Locate the cell with the specified text and output its [x, y] center coordinate. 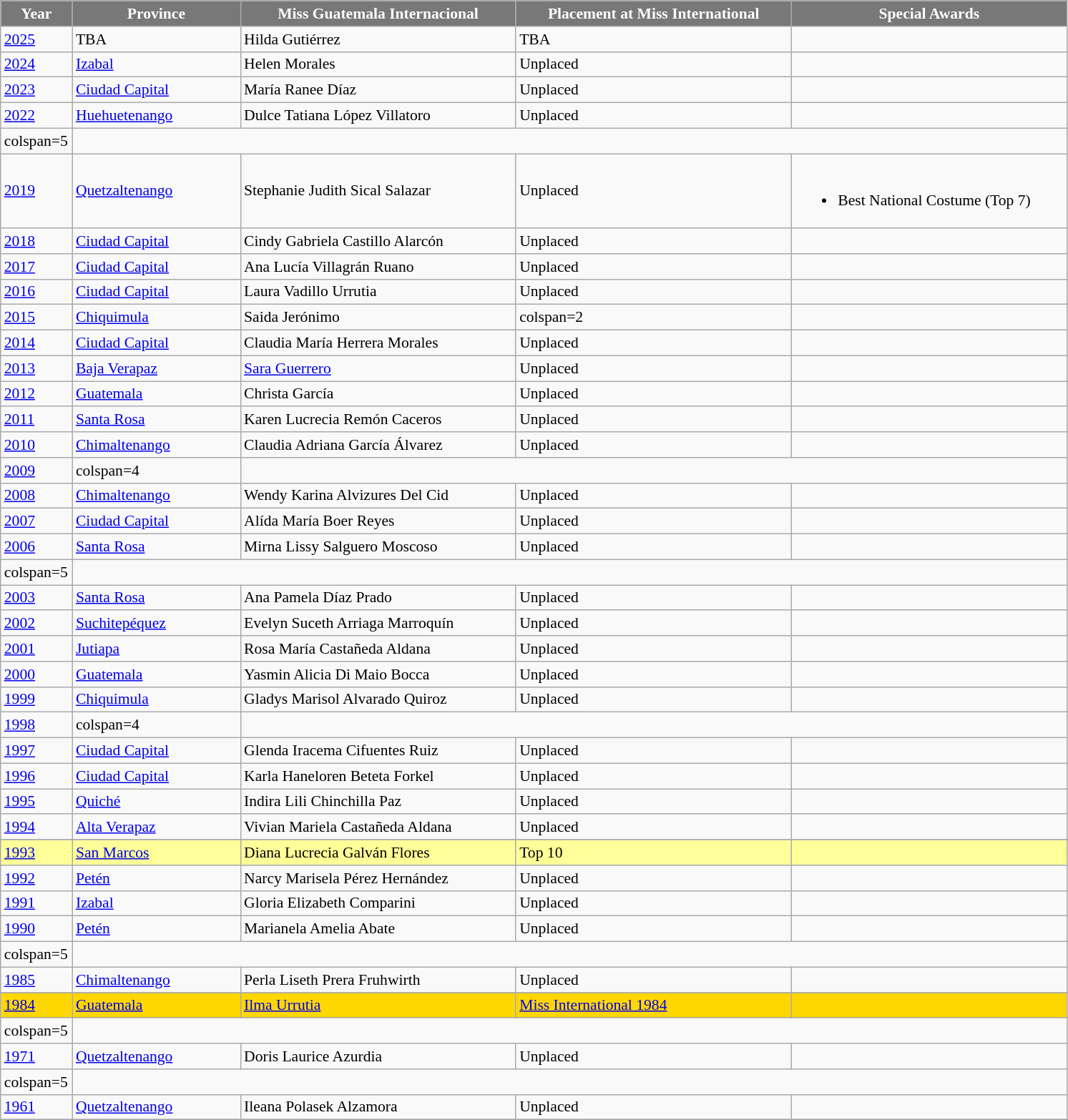
Mirna Lissy Salguero Moscoso [378, 547]
2011 [36, 420]
2025 [36, 39]
Karen Lucrecia Remón Caceros [378, 420]
Wendy Karina Alvizures Del Cid [378, 496]
2012 [36, 394]
Special Awards [929, 14]
2016 [36, 292]
1999 [36, 699]
2022 [36, 116]
Gloria Elizabeth Comparini [378, 903]
1961 [36, 1107]
Cindy Gabriela Castillo Alarcón [378, 241]
1971 [36, 1056]
Stephanie Judith Sical Salazar [378, 191]
1995 [36, 802]
1994 [36, 827]
Laura Vadillo Urrutia [378, 292]
2009 [36, 471]
Helen Morales [378, 64]
2019 [36, 191]
2003 [36, 598]
Jutiapa [156, 649]
Claudia Adriana García Álvarez [378, 445]
Dulce Tatiana López Villatoro [378, 116]
2008 [36, 496]
1984 [36, 1006]
1997 [36, 751]
2015 [36, 318]
1998 [36, 725]
María Ranee Díaz [378, 90]
1996 [36, 776]
2010 [36, 445]
2017 [36, 267]
2006 [36, 547]
Ana Lucía Villagrán Ruano [378, 267]
Doris Laurice Azurdia [378, 1056]
Alída María Boer Reyes [378, 521]
Best National Costume (Top 7) [929, 191]
1985 [36, 980]
Claudia María Herrera Morales [378, 343]
Hilda Gutiérrez [378, 39]
Evelyn Suceth Arriaga Marroquín [378, 624]
Baja Verapaz [156, 368]
Vivian Mariela Castañeda Aldana [378, 827]
colspan=2 [654, 318]
Suchitepéquez [156, 624]
2023 [36, 90]
Narcy Marisela Pérez Hernández [378, 878]
2018 [36, 241]
2024 [36, 64]
Rosa María Castañeda Aldana [378, 649]
Miss International 1984 [654, 1006]
Indira Lili Chinchilla Paz [378, 802]
Quiché [156, 802]
San Marcos [156, 853]
Miss Guatemala Internacional [378, 14]
1992 [36, 878]
2001 [36, 649]
Christa García [378, 394]
Gladys Marisol Alvarado Quiroz [378, 699]
Ilma Urrutia [378, 1006]
1990 [36, 929]
Alta Verapaz [156, 827]
Huehuetenango [156, 116]
Sara Guerrero [378, 368]
Saida Jerónimo [378, 318]
2013 [36, 368]
2000 [36, 674]
Yasmin Alicia Di Maio Bocca [378, 674]
Placement at Miss International [654, 14]
Glenda Iracema Cifuentes Ruiz [378, 751]
2002 [36, 624]
2007 [36, 521]
Karla Haneloren Beteta Forkel [378, 776]
Top 10 [654, 853]
Perla Liseth Prera Fruhwirth [378, 980]
Ana Pamela Díaz Prado [378, 598]
Province [156, 14]
1993 [36, 853]
2014 [36, 343]
1991 [36, 903]
Year [36, 14]
Diana Lucrecia Galván Flores [378, 853]
Ileana Polasek Alzamora [378, 1107]
Marianela Amelia Abate [378, 929]
